Pinpoint the cell where the given text exists, returning its (X, Y) midpoint coordinate. 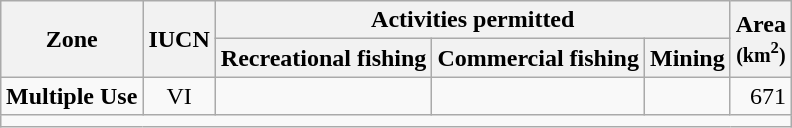
Zone (71, 39)
671 (760, 96)
Multiple Use (71, 96)
Area(km2) (760, 39)
VI (179, 96)
Recreational fishing (324, 58)
Activities permitted (472, 20)
Commercial fishing (538, 58)
Mining (687, 58)
IUCN (179, 39)
